Locate the cell with the specified text and output its (X, Y) center coordinate. 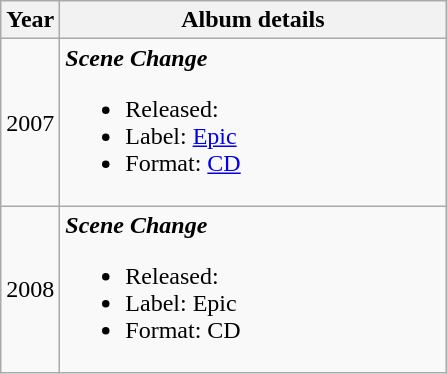
Album details (253, 20)
2007 (30, 122)
2008 (30, 290)
Year (30, 20)
